For the text-containing cell, return its midpoint in (X, Y) coordinate format. 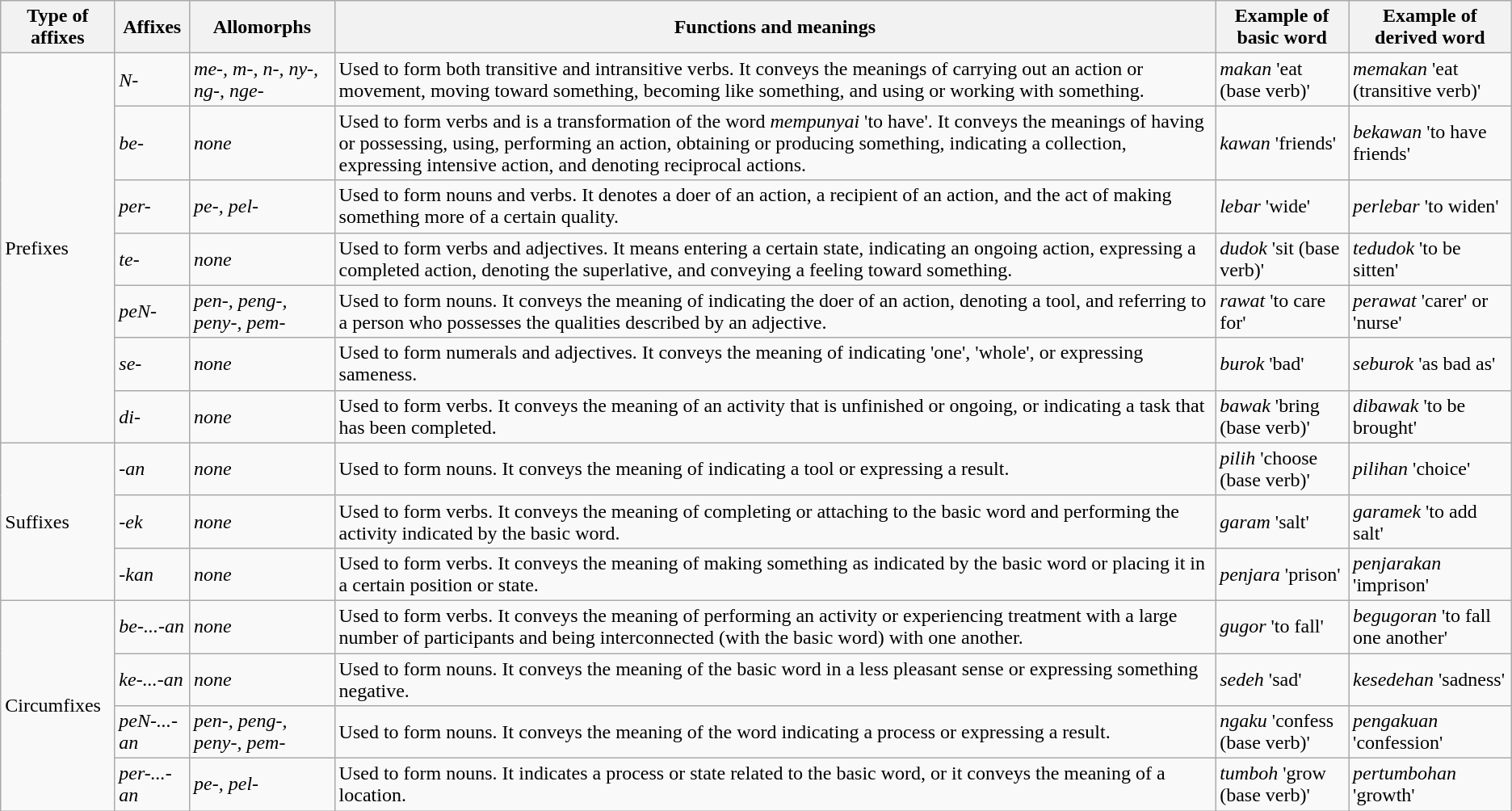
seburok 'as bad as' (1430, 363)
N- (152, 79)
pilih 'choose (base verb)' (1283, 469)
Used to form nouns. It indicates a process or state related to the basic word, or it conveys the meaning of a location. (775, 785)
memakan 'eat (transitive verb)' (1430, 79)
pertumbohan 'growth' (1430, 785)
-kan (152, 574)
Used to form verbs. It conveys the meaning of an activity that is unfinished or ongoing, or indicating a task that has been completed. (775, 417)
Affixes (152, 27)
gugor 'to fall' (1283, 627)
Used to form verbs. It conveys the meaning of making something as indicated by the basic word or placing it in a certain position or state. (775, 574)
Used to form nouns. It conveys the meaning of the word indicating a process or expressing a result. (775, 732)
kawan 'friends' (1283, 143)
Suffixes (58, 522)
sedeh 'sad' (1283, 679)
te- (152, 258)
Used to form nouns. It conveys the meaning of indicating a tool or expressing a result. (775, 469)
tumboh 'grow (base verb)' (1283, 785)
per- (152, 207)
penjara 'prison' (1283, 574)
-an (152, 469)
dibawak 'to be brought' (1430, 417)
burok 'bad' (1283, 363)
makan 'eat (base verb)' (1283, 79)
di- (152, 417)
se- (152, 363)
penjarakan 'imprison' (1430, 574)
rawat 'to care for' (1283, 312)
Used to form numerals and adjectives. It conveys the meaning of indicating 'one', 'whole', or expressing sameness. (775, 363)
Type of affixes (58, 27)
garam 'salt' (1283, 522)
peN-...-an (152, 732)
Allomorphs (262, 27)
garamek 'to add salt' (1430, 522)
kesedehan 'sadness' (1430, 679)
peN- (152, 312)
bawak 'bring (base verb)' (1283, 417)
perawat 'carer' or 'nurse' (1430, 312)
begugoran 'to fall one another' (1430, 627)
pengakuan 'confession' (1430, 732)
Used to form nouns and verbs. It denotes a doer of an action, a recipient of an action, and the act of making something more of a certain quality. (775, 207)
per-...-an (152, 785)
ngaku 'confess (base verb)' (1283, 732)
be- (152, 143)
Used to form verbs. It conveys the meaning of completing or attaching to the basic word and performing the activity indicated by the basic word. (775, 522)
perlebar 'to widen' (1430, 207)
-ek (152, 522)
Prefixes (58, 248)
Used to form nouns. It conveys the meaning of the basic word in a less pleasant sense or expressing something negative. (775, 679)
be-...-an (152, 627)
Example of derived word (1430, 27)
me-, m-, n-, ny-, ng-, nge- (262, 79)
Example of basic word (1283, 27)
bekawan 'to have friends' (1430, 143)
Functions and meanings (775, 27)
tedudok 'to be sitten' (1430, 258)
ke-...-an (152, 679)
dudok 'sit (base verb)' (1283, 258)
lebar 'wide' (1283, 207)
pilihan 'choice' (1430, 469)
Circumfixes (58, 705)
